Return the [X, Y] coordinate for the center point of the cell that contains the specified text.  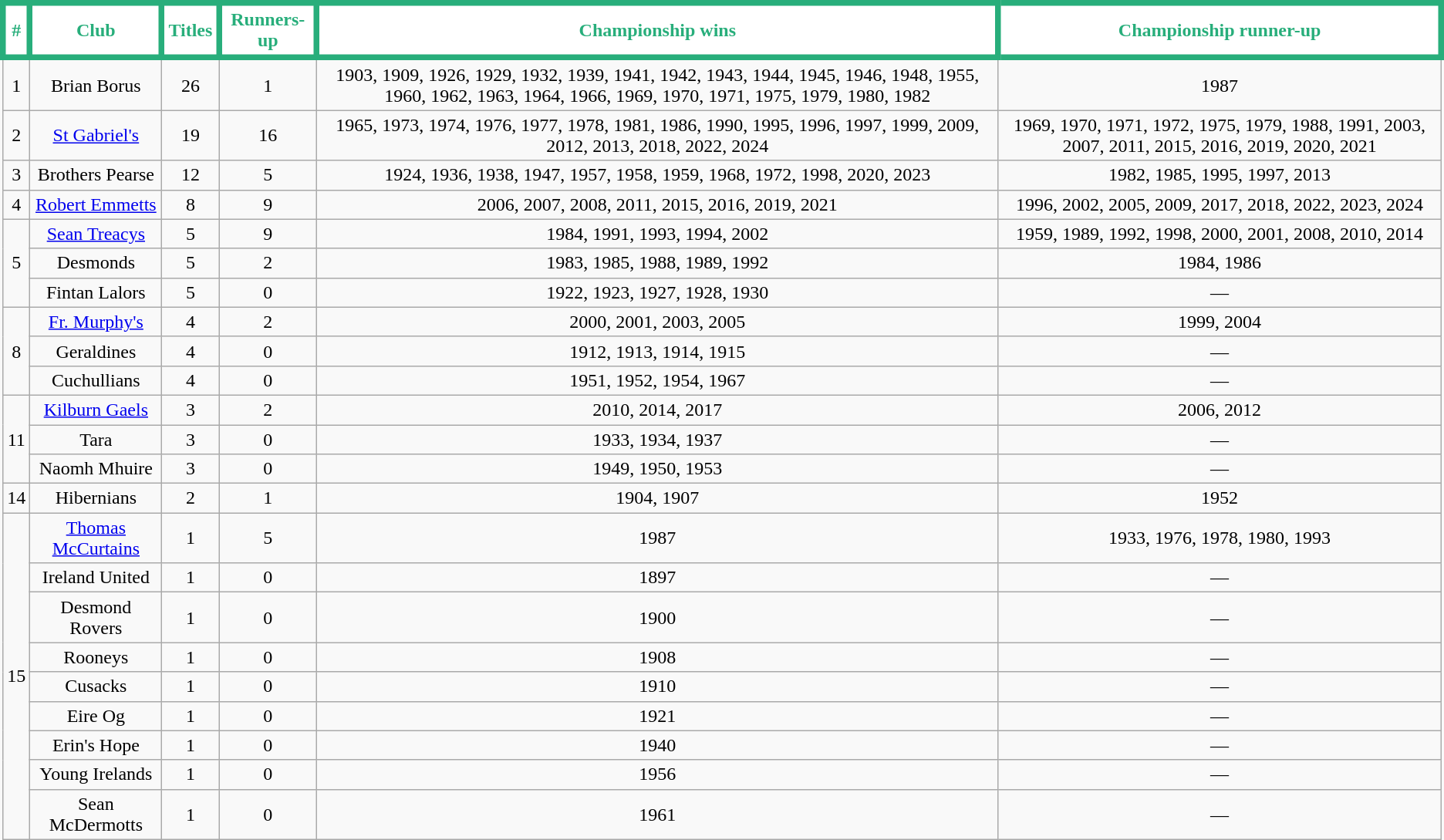
2000, 2001, 2003, 2005 [657, 322]
Championship wins [657, 31]
Brothers Pearse [96, 175]
19 [191, 136]
2006, 2012 [1220, 410]
2010, 2014, 2017 [657, 410]
2006, 2007, 2008, 2011, 2015, 2016, 2019, 2021 [657, 204]
1940 [657, 745]
1904, 1907 [657, 498]
11 [17, 439]
Rooneys [96, 657]
1983, 1985, 1988, 1989, 1992 [657, 263]
Runners-up [268, 31]
1949, 1950, 1953 [657, 469]
Sean Treacys [96, 234]
St Gabriel's [96, 136]
Naomh Mhuire [96, 469]
1910 [657, 687]
1965, 1973, 1974, 1976, 1977, 1978, 1981, 1986, 1990, 1995, 1996, 1997, 1999, 2009, 2012, 2013, 2018, 2022, 2024 [657, 136]
Tara [96, 439]
1897 [657, 578]
Desmond Rovers [96, 617]
Eire Og [96, 716]
26 [191, 84]
1984, 1986 [1220, 263]
1961 [657, 815]
12 [191, 175]
Young Irelands [96, 774]
Brian Borus [96, 84]
Sean McDermotts [96, 815]
Cusacks [96, 687]
Erin's Hope [96, 745]
1922, 1923, 1927, 1928, 1930 [657, 292]
# [17, 31]
1933, 1976, 1978, 1980, 1993 [1220, 538]
Championship runner-up [1220, 31]
Kilburn Gaels [96, 410]
1921 [657, 716]
Fr. Murphy's [96, 322]
1996, 2002, 2005, 2009, 2017, 2018, 2022, 2023, 2024 [1220, 204]
Cuchullians [96, 380]
Geraldines [96, 351]
1952 [1220, 498]
1956 [657, 774]
1912, 1913, 1914, 1915 [657, 351]
15 [17, 676]
14 [17, 498]
1908 [657, 657]
1924, 1936, 1938, 1947, 1957, 1958, 1959, 1968, 1972, 1998, 2020, 2023 [657, 175]
1999, 2004 [1220, 322]
Desmonds [96, 263]
Hibernians [96, 498]
16 [268, 136]
Club [96, 31]
1959, 1989, 1992, 1998, 2000, 2001, 2008, 2010, 2014 [1220, 234]
1982, 1985, 1995, 1997, 2013 [1220, 175]
Ireland United [96, 578]
1984, 1991, 1993, 1994, 2002 [657, 234]
1951, 1952, 1954, 1967 [657, 380]
Titles [191, 31]
1969, 1970, 1971, 1972, 1975, 1979, 1988, 1991, 2003, 2007, 2011, 2015, 2016, 2019, 2020, 2021 [1220, 136]
Thomas McCurtains [96, 538]
1900 [657, 617]
Fintan Lalors [96, 292]
Robert Emmetts [96, 204]
1933, 1934, 1937 [657, 439]
